Pinpoint the cell where the given text exists, returning its (x, y) midpoint coordinate. 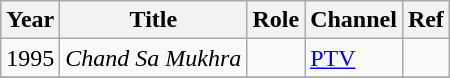
Channel (354, 20)
Role (276, 20)
Chand Sa Mukhra (154, 58)
PTV (354, 58)
1995 (30, 58)
Title (154, 20)
Ref (426, 20)
Year (30, 20)
